Return (x, y) of the center of cell containing provided text 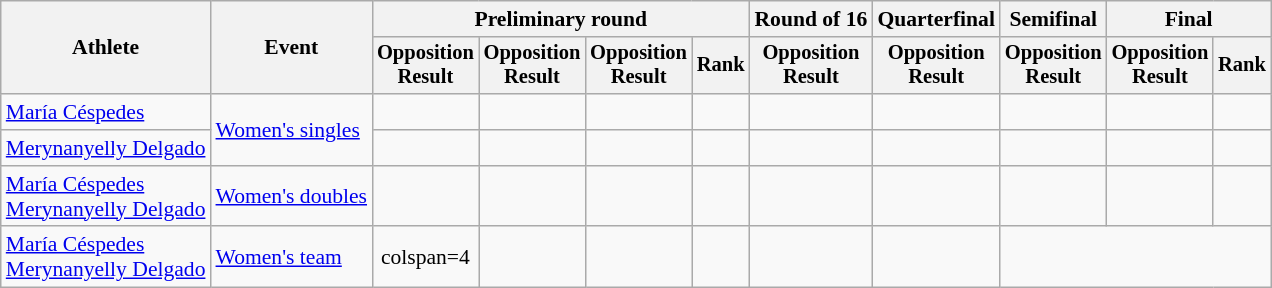
colspan=4 (426, 258)
Women's team (291, 258)
Event (291, 48)
Women's singles (291, 130)
Athlete (106, 48)
Merynanyelly Delgado (106, 148)
María Céspedes (106, 112)
Round of 16 (810, 19)
Final (1189, 19)
Quarterfinal (936, 19)
Semifinal (1054, 19)
Preliminary round (560, 19)
Women's doubles (291, 196)
